Return [X, Y] of the center of cell containing provided text 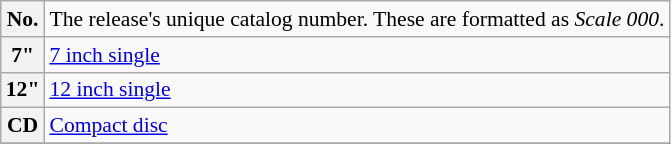
The release's unique catalog number. These are formatted as Scale 000. [356, 19]
12" [23, 90]
Compact disc [356, 126]
7" [23, 55]
12 inch single [356, 90]
CD [23, 126]
7 inch single [356, 55]
No. [23, 19]
